Return [x, y] of the center of cell containing provided text 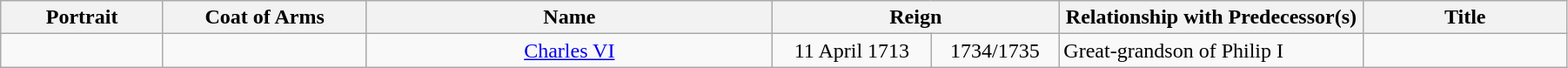
Portrait [82, 17]
Reign [915, 17]
1734/1735 [995, 51]
Name [569, 17]
Title [1465, 17]
Charles VI [569, 51]
Relationship with Predecessor(s) [1211, 17]
Great-grandson of Philip I [1211, 51]
Coat of Arms [265, 17]
11 April 1713 [852, 51]
